Scan for the cell matching the given text and deliver its (X, Y) coordinate at center. 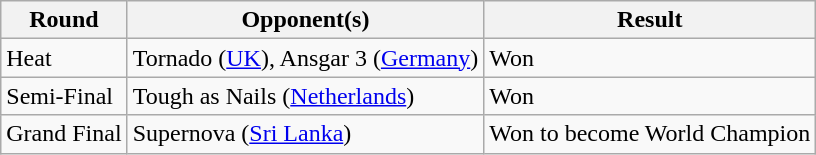
Round (64, 20)
Heat (64, 58)
Grand Final (64, 134)
Result (650, 20)
Tornado (UK), Ansgar 3 (Germany) (306, 58)
Supernova (Sri Lanka) (306, 134)
Semi-Final (64, 96)
Opponent(s) (306, 20)
Tough as Nails (Netherlands) (306, 96)
Won to become World Champion (650, 134)
